From the cell containing the given text, extract its center point as [X, Y] coordinate. 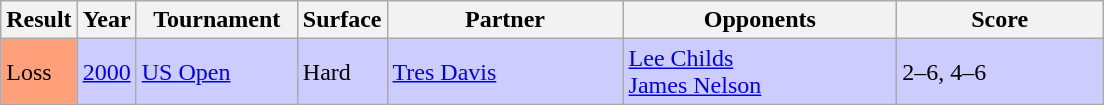
2000 [106, 72]
US Open [216, 72]
Partner [505, 20]
Year [106, 20]
Opponents [760, 20]
Tres Davis [505, 72]
Lee Childs James Nelson [760, 72]
Hard [342, 72]
2–6, 4–6 [1000, 72]
Loss [39, 72]
Tournament [216, 20]
Result [39, 20]
Surface [342, 20]
Score [1000, 20]
